Return the (X, Y) coordinate for the center point of the cell that contains the specified text.  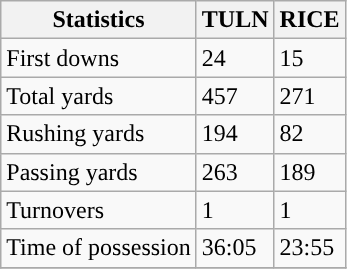
Statistics (99, 20)
TULN (235, 20)
271 (310, 96)
Time of possession (99, 248)
189 (310, 172)
Total yards (99, 96)
23:55 (310, 248)
263 (235, 172)
Passing yards (99, 172)
24 (235, 58)
194 (235, 134)
457 (235, 96)
82 (310, 134)
Rushing yards (99, 134)
Turnovers (99, 210)
RICE (310, 20)
36:05 (235, 248)
First downs (99, 58)
15 (310, 58)
